For the text-containing cell, return its midpoint in (x, y) coordinate format. 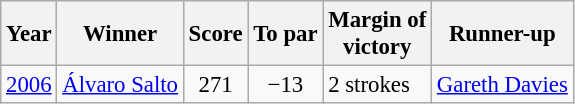
Runner-up (503, 34)
Gareth Davies (503, 85)
271 (216, 85)
Year (29, 34)
Álvaro Salto (120, 85)
To par (286, 34)
Winner (120, 34)
Score (216, 34)
Margin ofvictory (378, 34)
2 strokes (378, 85)
−13 (286, 85)
2006 (29, 85)
